Provide the (x, y) coordinate of the cell's center where the given text is located.  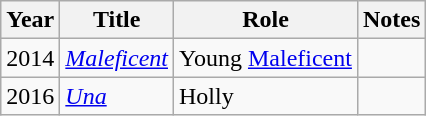
Title (117, 20)
Year (30, 20)
2016 (30, 96)
Young Maleficent (266, 58)
Holly (266, 96)
Notes (391, 20)
2014 (30, 58)
Una (117, 96)
Role (266, 20)
Maleficent (117, 58)
